Detect which cell encompasses the target text, then output its (X, Y) center coordinate. 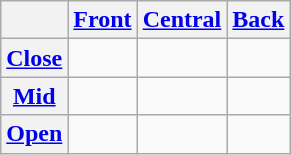
Close (34, 58)
Front (102, 20)
Back (258, 20)
Mid (34, 96)
Open (34, 134)
Central (182, 20)
